Determine the (x, y) coordinate at the center of the cell enclosing the given text.  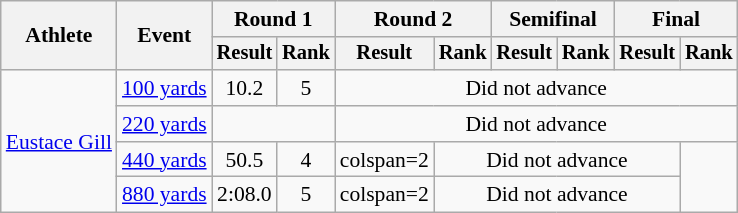
2:08.0 (245, 195)
10.2 (245, 88)
Eustace Gill (59, 141)
Final (676, 19)
Athlete (59, 36)
100 yards (164, 88)
50.5 (245, 160)
880 yards (164, 195)
Round 2 (414, 19)
Round 1 (274, 19)
4 (306, 160)
220 yards (164, 124)
Semifinal (552, 19)
Event (164, 36)
440 yards (164, 160)
